Find where the given text appears and provide that cell's center as (x, y) coordinate. 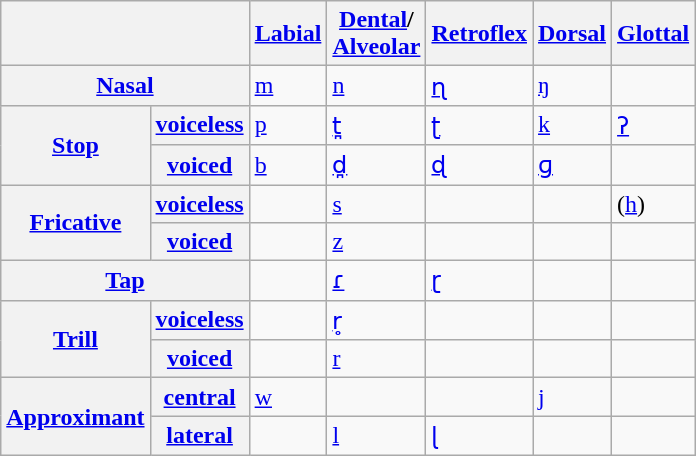
r̥ (376, 320)
ɾ (376, 281)
s (376, 203)
r (376, 359)
Dental/Alveolar (376, 34)
ɖ (480, 165)
central (200, 397)
Tap (125, 281)
Dorsal (572, 34)
Trill (76, 339)
ɡ (572, 165)
z (376, 242)
t̪ (376, 125)
Stop (76, 144)
ʔ (654, 125)
j (572, 397)
w (288, 397)
l (376, 436)
d̪ (376, 165)
ʈ (480, 125)
ŋ (572, 86)
Retroflex (480, 34)
b (288, 165)
Glottal (654, 34)
lateral (200, 436)
ɳ (480, 86)
Nasal (125, 86)
Fricative (76, 222)
Labial (288, 34)
(h) (654, 203)
m (288, 86)
ɭ (480, 436)
ɽ (480, 281)
k (572, 125)
Approximant (76, 417)
n (376, 86)
p (288, 125)
